From the cell containing the given text, extract its center point as [X, Y] coordinate. 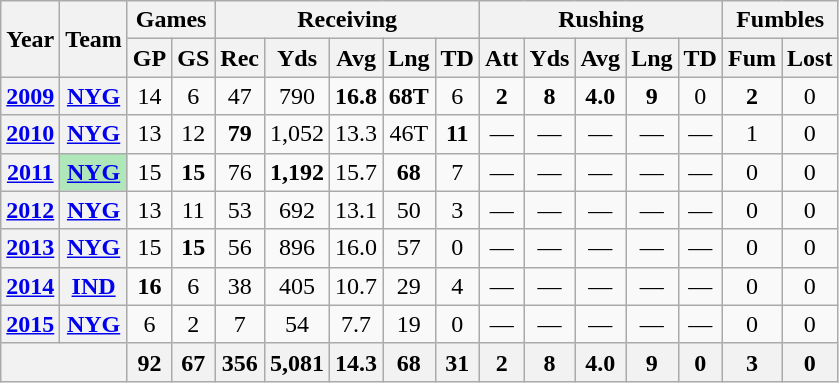
68T [409, 96]
2010 [30, 134]
29 [409, 286]
54 [298, 324]
356 [240, 362]
790 [298, 96]
2009 [30, 96]
79 [240, 134]
76 [240, 172]
Games [170, 20]
92 [149, 362]
2014 [30, 286]
50 [409, 210]
1 [752, 134]
Rushing [600, 20]
13.3 [356, 134]
16.0 [356, 248]
Att [501, 58]
896 [298, 248]
46T [409, 134]
7.7 [356, 324]
Rec [240, 58]
2015 [30, 324]
10.7 [356, 286]
Fumbles [780, 20]
Team [94, 39]
1,052 [298, 134]
53 [240, 210]
67 [194, 362]
2012 [30, 210]
GP [149, 58]
Fum [752, 58]
Year [30, 39]
56 [240, 248]
12 [194, 134]
14 [149, 96]
14.3 [356, 362]
2013 [30, 248]
405 [298, 286]
2011 [30, 172]
Lost [810, 58]
13.1 [356, 210]
GS [194, 58]
1,192 [298, 172]
16 [149, 286]
47 [240, 96]
38 [240, 286]
31 [457, 362]
Receiving [348, 20]
19 [409, 324]
16.8 [356, 96]
57 [409, 248]
5,081 [298, 362]
15.7 [356, 172]
IND [94, 286]
692 [298, 210]
4 [457, 286]
